Detect which cell encompasses the target text, then output its (x, y) center coordinate. 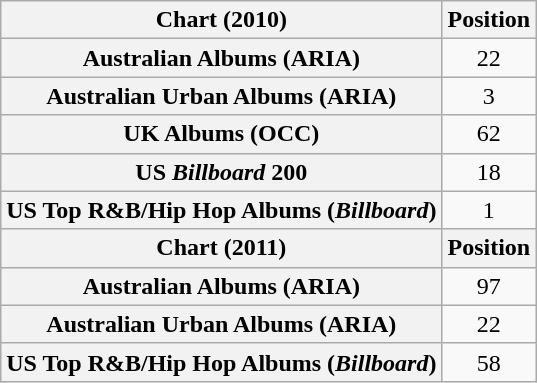
58 (489, 362)
Chart (2010) (222, 20)
Chart (2011) (222, 248)
62 (489, 134)
1 (489, 210)
18 (489, 172)
3 (489, 96)
97 (489, 286)
US Billboard 200 (222, 172)
UK Albums (OCC) (222, 134)
